Pinpoint the cell where the given text exists, returning its (x, y) midpoint coordinate. 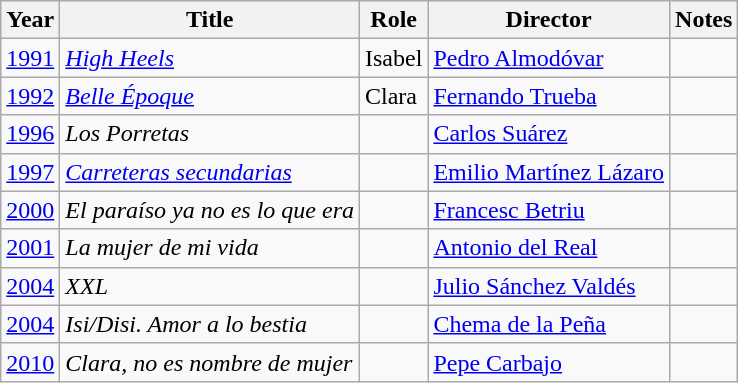
Clara, no es nombre de mujer (210, 362)
1996 (30, 134)
Notes (704, 20)
Belle Époque (210, 96)
Clara (394, 96)
Antonio del Real (549, 248)
Fernando Trueba (549, 96)
Francesc Betriu (549, 210)
Director (549, 20)
High Heels (210, 58)
Carreteras secundarias (210, 172)
Title (210, 20)
Year (30, 20)
2000 (30, 210)
1997 (30, 172)
Role (394, 20)
Emilio Martínez Lázaro (549, 172)
2001 (30, 248)
Julio Sánchez Valdés (549, 286)
Carlos Suárez (549, 134)
Pedro Almodóvar (549, 58)
Pepe Carbajo (549, 362)
XXL (210, 286)
1991 (30, 58)
Chema de la Peña (549, 324)
Isi/Disi. Amor a lo bestia (210, 324)
2010 (30, 362)
La mujer de mi vida (210, 248)
1992 (30, 96)
Los Porretas (210, 134)
Isabel (394, 58)
El paraíso ya no es lo que era (210, 210)
